Find where the given text appears and provide that cell's center as [x, y] coordinate. 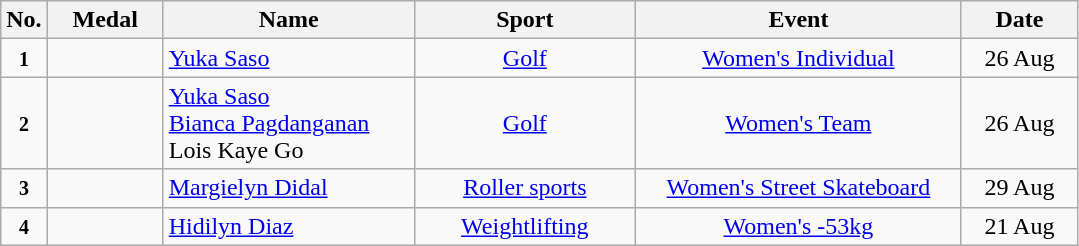
Yuka SasoBianca PagdangananLois Kaye Go [288, 123]
No. [24, 20]
Weightlifting [524, 226]
Medal [105, 20]
Event [798, 20]
Sport [524, 20]
1 [24, 58]
Name [288, 20]
Yuka Saso [288, 58]
Women's Individual [798, 58]
Margielyn Didal [288, 188]
Women's Team [798, 123]
Women's Street Skateboard [798, 188]
Date [1019, 20]
29 Aug [1019, 188]
21 Aug [1019, 226]
3 [24, 188]
Women's -53kg [798, 226]
4 [24, 226]
Roller sports [524, 188]
Hidilyn Diaz [288, 226]
2 [24, 123]
